Scan for the cell matching the given text and deliver its [x, y] coordinate at center. 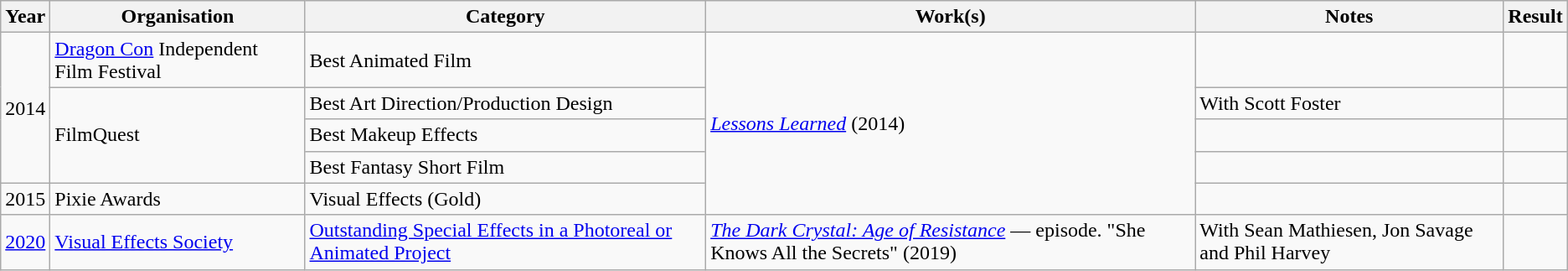
Best Fantasy Short Film [506, 167]
Work(s) [951, 17]
Best Makeup Effects [506, 135]
Lessons Learned (2014) [951, 124]
Year [25, 17]
Outstanding Special Effects in a Photoreal or Animated Project [506, 242]
Organisation [178, 17]
Notes [1349, 17]
Best Animated Film [506, 60]
Visual Effects Society [178, 242]
2015 [25, 199]
FilmQuest [178, 135]
Best Art Direction/Production Design [506, 103]
2014 [25, 107]
Result [1535, 17]
Visual Effects (Gold) [506, 199]
Dragon Con Independent Film Festival [178, 60]
With Scott Foster [1349, 103]
With Sean Mathiesen, Jon Savage and Phil Harvey [1349, 242]
The Dark Crystal: Age of Resistance — episode. "She Knows All the Secrets" (2019) [951, 242]
Category [506, 17]
Pixie Awards [178, 199]
2020 [25, 242]
